Pinpoint the cell where the given text exists, returning its [X, Y] midpoint coordinate. 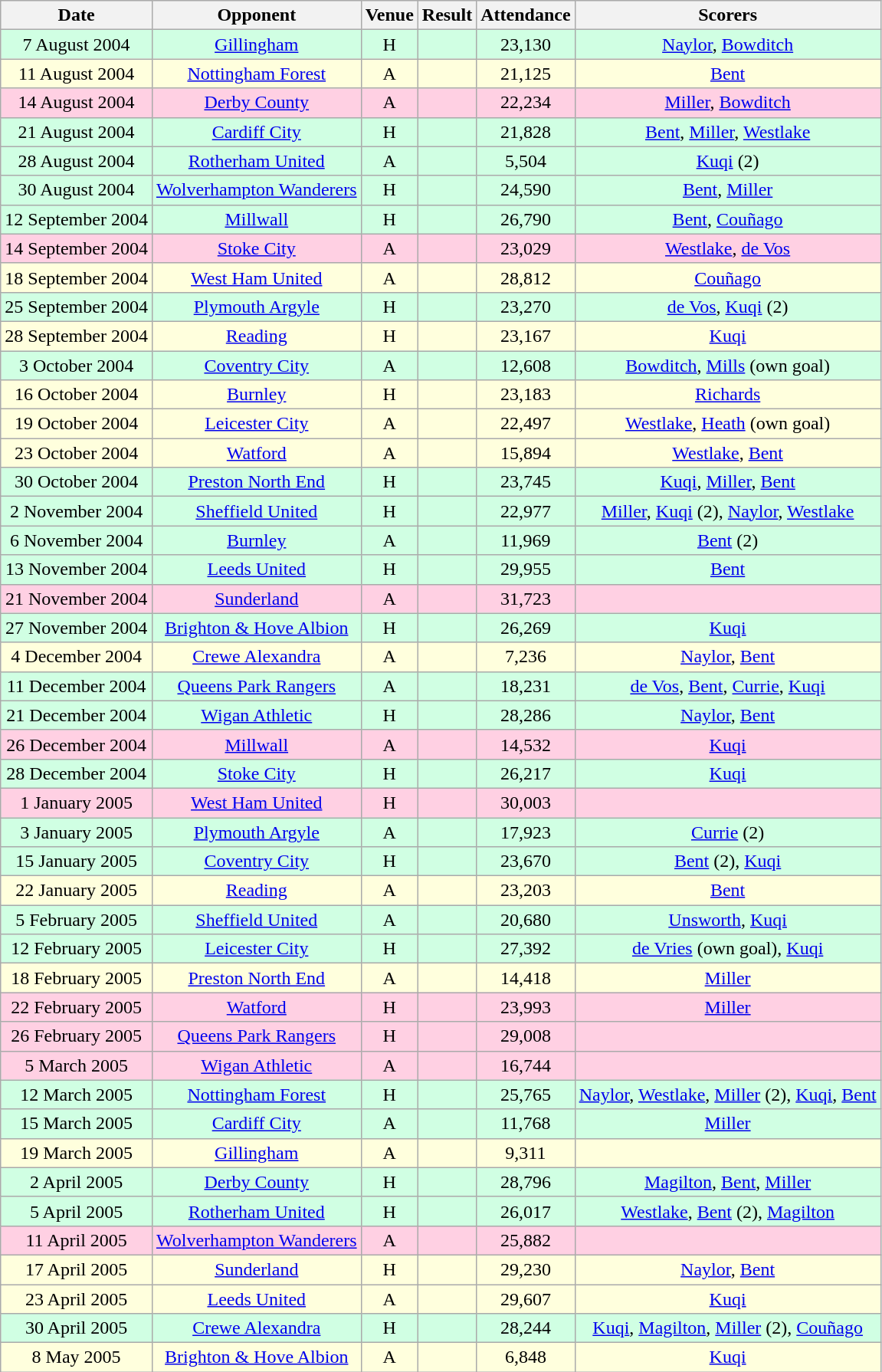
28,286 [526, 715]
15,894 [526, 453]
Kuqi (2) [728, 161]
18,231 [526, 686]
Scorers [728, 15]
11 August 2004 [77, 74]
23,167 [526, 336]
7 August 2004 [77, 44]
20,680 [526, 920]
1 January 2005 [77, 803]
Bent, Miller, Westlake [728, 132]
Bent, Couñago [728, 219]
5 March 2005 [77, 1065]
16 October 2004 [77, 395]
24,590 [526, 190]
13 November 2004 [77, 569]
29,008 [526, 1036]
8 May 2005 [77, 1357]
Currie (2) [728, 832]
29,607 [526, 1299]
25,765 [526, 1095]
23,993 [526, 1007]
17 April 2005 [77, 1269]
23,745 [526, 482]
5 February 2005 [77, 920]
Richards [728, 395]
Date [77, 15]
28,812 [526, 277]
Naylor, Bowditch [728, 44]
2 November 2004 [77, 511]
Westlake, Bent [728, 453]
11 December 2004 [77, 686]
Bent, Miller [728, 190]
19 October 2004 [77, 424]
19 March 2005 [77, 1153]
18 September 2004 [77, 277]
23,183 [526, 395]
12 February 2005 [77, 949]
26,217 [526, 773]
Bent (2), Kuqi [728, 862]
30 August 2004 [77, 190]
22,234 [526, 103]
21,125 [526, 74]
14 August 2004 [77, 103]
11,969 [526, 540]
26,269 [526, 628]
Naylor, Westlake, Miller (2), Kuqi, Bent [728, 1095]
23,270 [526, 307]
29,230 [526, 1269]
14,532 [526, 744]
21 November 2004 [77, 599]
26,017 [526, 1211]
21 August 2004 [77, 132]
22,497 [526, 424]
Miller, Bowditch [728, 103]
Kuqi, Miller, Bent [728, 482]
15 January 2005 [77, 862]
Westlake, de Vos [728, 248]
12,608 [526, 366]
Couñago [728, 277]
23,029 [526, 248]
27 November 2004 [77, 628]
30 October 2004 [77, 482]
3 January 2005 [77, 832]
de Vries (own goal), Kuqi [728, 949]
27,392 [526, 949]
28 December 2004 [77, 773]
28 September 2004 [77, 336]
5 April 2005 [77, 1211]
Bent (2) [728, 540]
5,504 [526, 161]
Attendance [526, 15]
de Vos, Kuqi (2) [728, 307]
30,003 [526, 803]
23,203 [526, 891]
21,828 [526, 132]
Result [447, 15]
17,923 [526, 832]
de Vos, Bent, Currie, Kuqi [728, 686]
2 April 2005 [77, 1182]
12 March 2005 [77, 1095]
4 December 2004 [77, 657]
23 October 2004 [77, 453]
26,790 [526, 219]
14 September 2004 [77, 248]
16,744 [526, 1065]
11 April 2005 [77, 1240]
22,977 [526, 511]
Opponent [256, 15]
Venue [389, 15]
23,670 [526, 862]
3 October 2004 [77, 366]
6,848 [526, 1357]
29,955 [526, 569]
7,236 [526, 657]
28,796 [526, 1182]
Miller, Kuqi (2), Naylor, Westlake [728, 511]
23 April 2005 [77, 1299]
Westlake, Heath (own goal) [728, 424]
26 February 2005 [77, 1036]
26 December 2004 [77, 744]
22 February 2005 [77, 1007]
11,768 [526, 1124]
14,418 [526, 978]
15 March 2005 [77, 1124]
22 January 2005 [77, 891]
28,244 [526, 1328]
Westlake, Bent (2), Magilton [728, 1211]
Magilton, Bent, Miller [728, 1182]
18 February 2005 [77, 978]
25,882 [526, 1240]
9,311 [526, 1153]
30 April 2005 [77, 1328]
Unsworth, Kuqi [728, 920]
12 September 2004 [77, 219]
Bowditch, Mills (own goal) [728, 366]
6 November 2004 [77, 540]
25 September 2004 [77, 307]
23,130 [526, 44]
21 December 2004 [77, 715]
31,723 [526, 599]
Kuqi, Magilton, Miller (2), Couñago [728, 1328]
28 August 2004 [77, 161]
